Scan for the cell matching the given text and deliver its [x, y] coordinate at center. 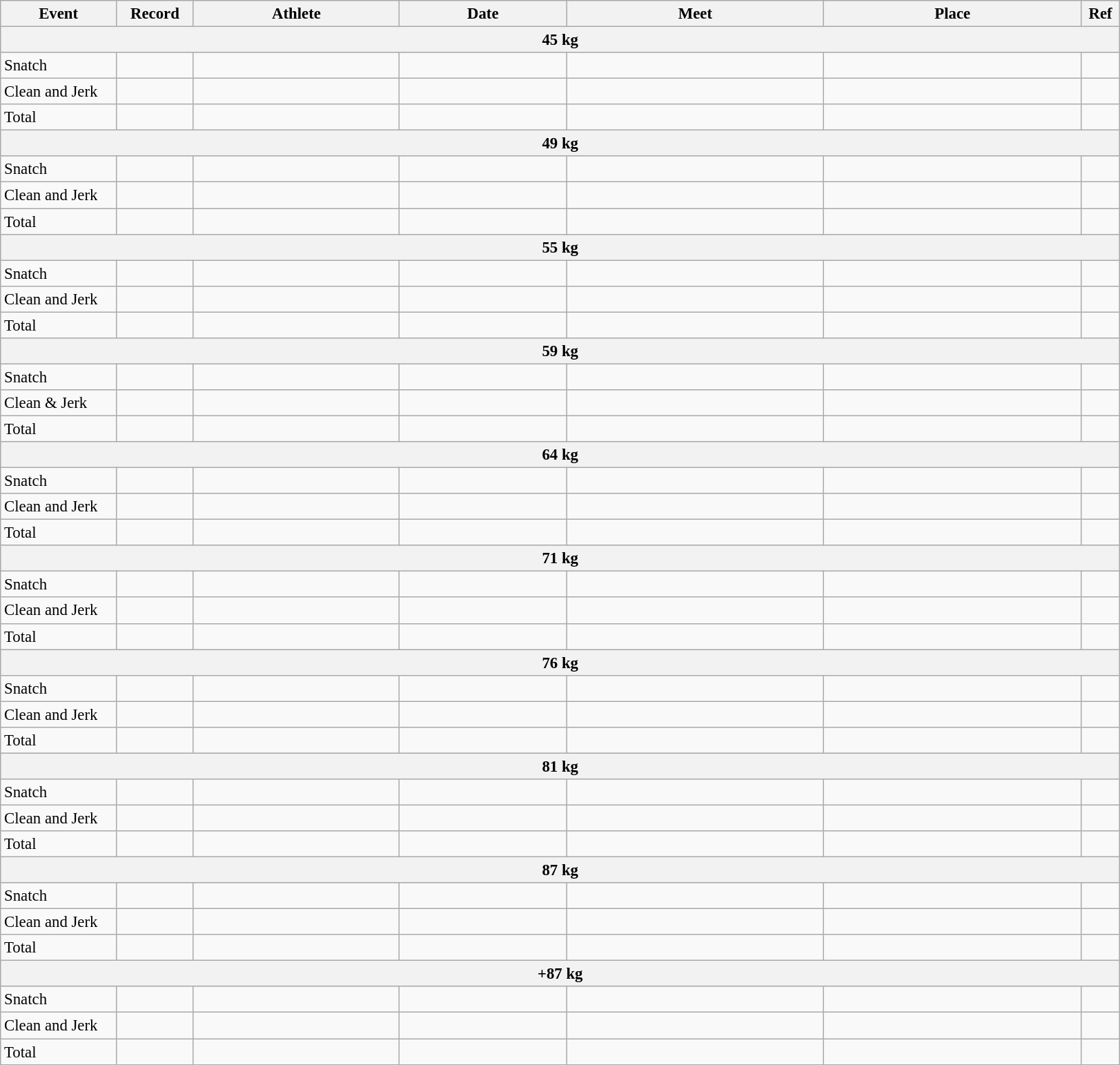
71 kg [560, 558]
Record [155, 14]
Date [483, 14]
81 kg [560, 766]
Clean & Jerk [59, 403]
Athlete [296, 14]
Event [59, 14]
59 kg [560, 351]
Meet [696, 14]
64 kg [560, 455]
87 kg [560, 870]
76 kg [560, 663]
Place [952, 14]
49 kg [560, 144]
55 kg [560, 247]
45 kg [560, 40]
+87 kg [560, 974]
Ref [1101, 14]
